Search for the cell housing the specified text and yield its [X, Y] center coordinate. 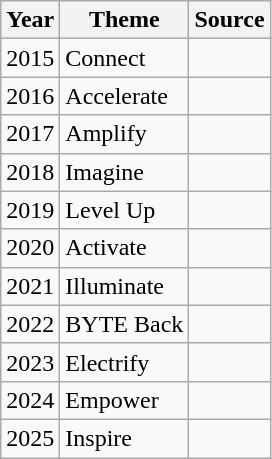
Amplify [124, 134]
Empower [124, 400]
Imagine [124, 172]
Accelerate [124, 96]
Illuminate [124, 286]
2023 [30, 362]
2018 [30, 172]
2025 [30, 438]
Electrify [124, 362]
Year [30, 20]
2021 [30, 286]
2017 [30, 134]
Connect [124, 58]
Theme [124, 20]
Activate [124, 248]
Inspire [124, 438]
2020 [30, 248]
2019 [30, 210]
Level Up [124, 210]
BYTE Back [124, 324]
2022 [30, 324]
Source [230, 20]
2024 [30, 400]
2016 [30, 96]
2015 [30, 58]
